For the text-containing cell, return its midpoint in [x, y] coordinate format. 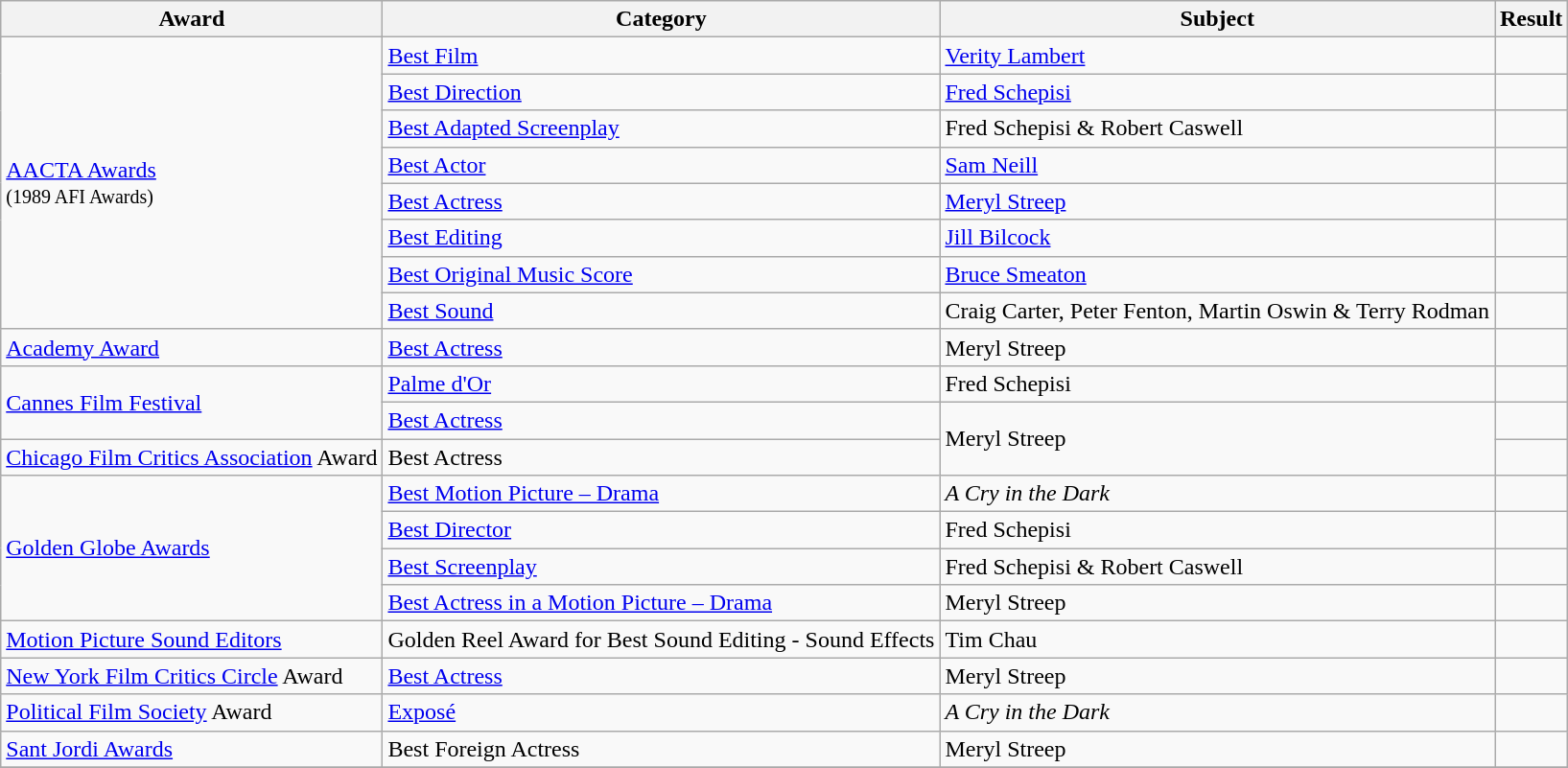
Result [1531, 19]
Award [192, 19]
Sant Jordi Awards [192, 749]
Best Screenplay [662, 567]
Best Motion Picture – Drama [662, 494]
Chicago Film Critics Association Award [192, 457]
Best Original Music Score [662, 274]
Verity Lambert [1218, 56]
Craig Carter, Peter Fenton, Martin Oswin & Terry Rodman [1218, 311]
Best Actor [662, 165]
New York Film Critics Circle Award [192, 676]
Cannes Film Festival [192, 402]
Golden Reel Award for Best Sound Editing - Sound Effects [662, 640]
Exposé [662, 712]
Jill Bilcock [1218, 238]
Academy Award [192, 347]
Golden Globe Awards [192, 548]
Best Director [662, 530]
Best Direction [662, 92]
Tim Chau [1218, 640]
Best Actress in a Motion Picture – Drama [662, 603]
Best Film [662, 56]
Best Adapted Screenplay [662, 128]
Best Foreign Actress [662, 749]
Sam Neill [1218, 165]
Palme d'Or [662, 384]
Subject [1218, 19]
Best Sound [662, 311]
Category [662, 19]
AACTA Awards(1989 AFI Awards) [192, 183]
Bruce Smeaton [1218, 274]
Best Editing [662, 238]
Political Film Society Award [192, 712]
Motion Picture Sound Editors [192, 640]
